Search for the cell housing the specified text and yield its [X, Y] center coordinate. 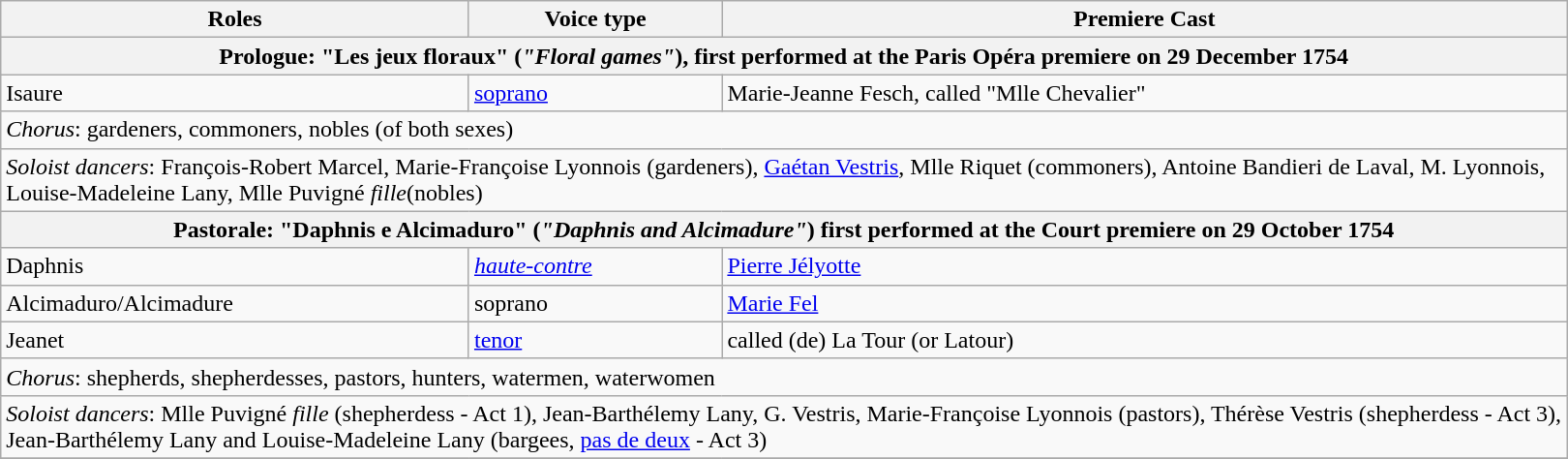
Jeanet [235, 340]
Premiere Cast [1144, 19]
Daphnis [235, 266]
Pierre Jélyotte [1144, 266]
Alcimaduro/Alcimadure [235, 303]
Pastorale: "Daphnis e Alcimaduro" ("Daphnis and Alcimadure") first performed at the Court premiere on 29 October 1754 [784, 229]
Prologue: "Les jeux floraux" ("Floral games"), first performed at the Paris Opéra premiere on 29 December 1754 [784, 56]
called (de) La Tour (or Latour) [1144, 340]
Marie Fel [1144, 303]
Voice type [594, 19]
Marie-Jeanne Fesch, called "Mlle Chevalier" [1144, 93]
Chorus: gardeners, commoners, nobles (of both sexes) [784, 130]
tenor [594, 340]
haute-contre [594, 266]
Isaure [235, 93]
Chorus: shepherds, shepherdesses, pastors, hunters, watermen, waterwomen [784, 377]
Roles [235, 19]
